Extract the [X, Y] coordinate from the center of the cell holding the provided text.  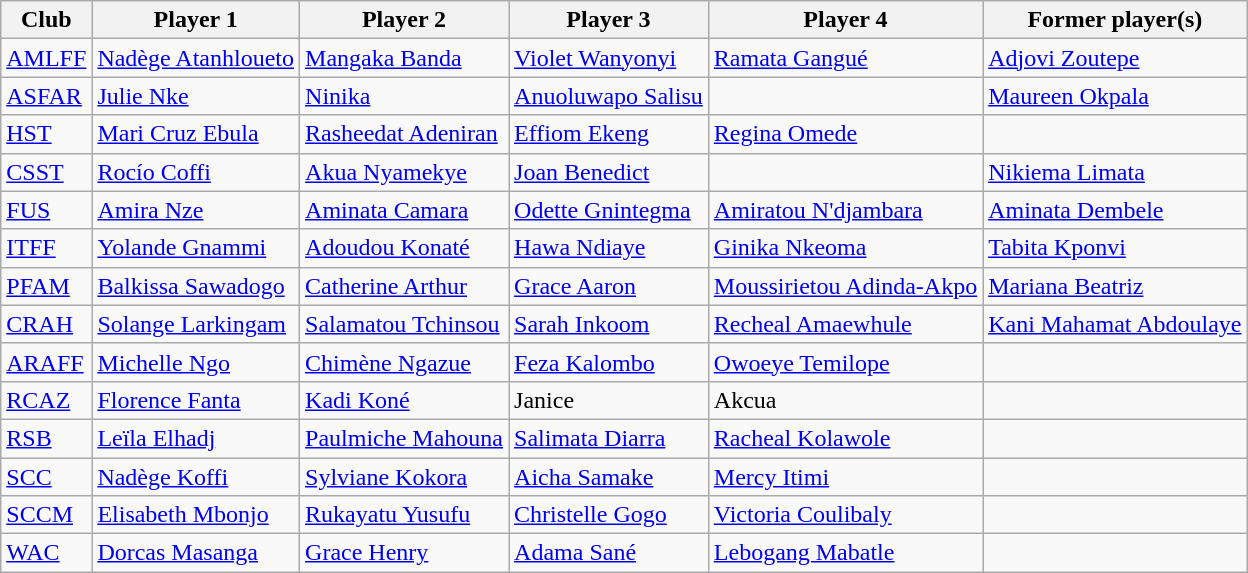
Lebogang Mabatle [845, 553]
Grace Henry [404, 553]
Salamatou Tchinsou [404, 324]
Adama Sané [609, 553]
Ninika [404, 96]
Aminata Camara [404, 210]
Solange Larkingam [196, 324]
Rasheedat Adeniran [404, 134]
Nadège Atanhloueto [196, 58]
Paulmiche Mahouna [404, 438]
Mercy Itimi [845, 477]
ASFAR [46, 96]
Kani Mahamat Abdoulaye [1115, 324]
Sylviane Kokora [404, 477]
Salimata Diarra [609, 438]
SCC [46, 477]
Sarah Inkoom [609, 324]
WAC [46, 553]
Recheal Amaewhule [845, 324]
Leïla Elhadj [196, 438]
Akcua [845, 400]
CSST [46, 172]
Player 1 [196, 20]
Janice [609, 400]
Dorcas Masanga [196, 553]
HST [46, 134]
Victoria Coulibaly [845, 515]
Aicha Samake [609, 477]
Tabita Kponvi [1115, 248]
Player 3 [609, 20]
AMLFF [46, 58]
Joan Benedict [609, 172]
CRAH [46, 324]
Ginika Nkeoma [845, 248]
Regina Omede [845, 134]
Maureen Okpala [1115, 96]
Moussirietou Adinda-Akpo [845, 286]
Julie Nke [196, 96]
Adoudou Konaté [404, 248]
ARAFF [46, 362]
Aminata Dembele [1115, 210]
Mariana Beatriz [1115, 286]
Grace Aaron [609, 286]
Player 4 [845, 20]
PFAM [46, 286]
Amira Nze [196, 210]
Racheal Kolawole [845, 438]
Amiratou N'djambara [845, 210]
Rocío Coffi [196, 172]
Florence Fanta [196, 400]
Owoeye Temilope [845, 362]
Michelle Ngo [196, 362]
Kadi Koné [404, 400]
Hawa Ndiaye [609, 248]
ITFF [46, 248]
Club [46, 20]
Akua Nyamekye [404, 172]
Nikiema Limata [1115, 172]
Balkissa Sawadogo [196, 286]
Rukayatu Yusufu [404, 515]
Catherine Arthur [404, 286]
SCCM [46, 515]
Anuoluwapo Salisu [609, 96]
RSB [46, 438]
Effiom Ekeng [609, 134]
Feza Kalombo [609, 362]
Adjovi Zoutepe [1115, 58]
Former player(s) [1115, 20]
Yolande Gnammi [196, 248]
Violet Wanyonyi [609, 58]
FUS [46, 210]
Mangaka Banda [404, 58]
Mari Cruz Ebula [196, 134]
Player 2 [404, 20]
Nadège Koffi [196, 477]
Ramata Gangué [845, 58]
Elisabeth Mbonjo [196, 515]
Odette Gnintegma [609, 210]
RCAZ [46, 400]
Christelle Gogo [609, 515]
Chimène Ngazue [404, 362]
